For the text-containing cell, return its midpoint in [x, y] coordinate format. 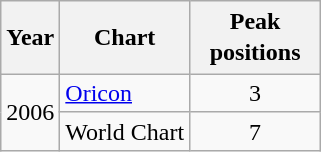
Year [30, 38]
7 [256, 131]
Oricon [125, 93]
3 [256, 93]
Peak positions [256, 38]
Chart [125, 38]
2006 [30, 112]
World Chart [125, 131]
